Identify which cell holds the provided text, then report its (X, Y) central coordinate. 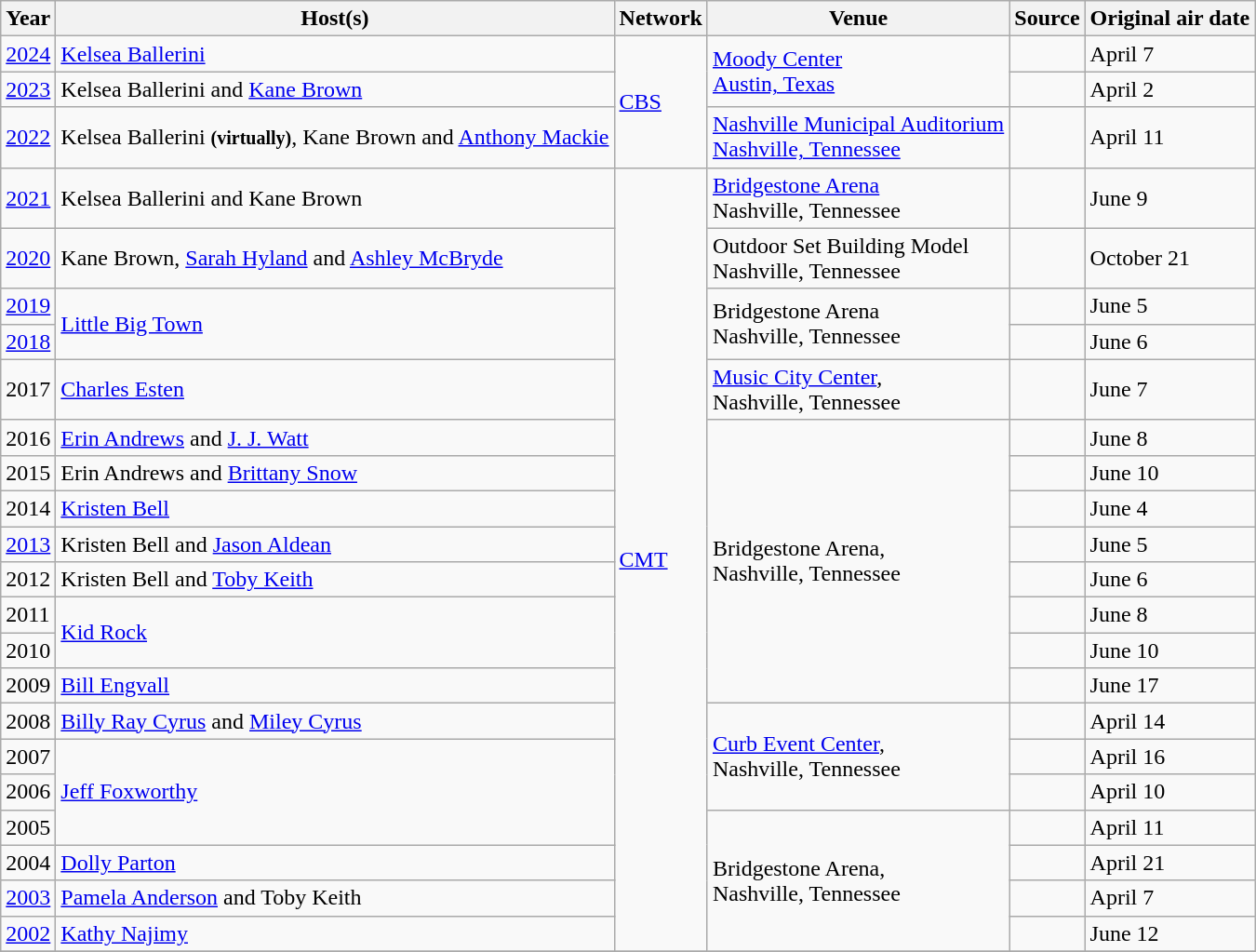
Kid Rock (335, 633)
2005 (28, 827)
June 4 (1170, 508)
Original air date (1170, 19)
June 7 (1170, 389)
2010 (28, 650)
Venue (858, 19)
Kelsea Ballerini (virtually), Kane Brown and Anthony Mackie (335, 138)
Pamela Anderson and Toby Keith (335, 898)
Network (661, 19)
2004 (28, 863)
2008 (28, 721)
April 14 (1170, 721)
Music City Center,Nashville, Tennessee (858, 389)
2024 (28, 54)
Curb Event Center,Nashville, Tennessee (858, 757)
October 21 (1170, 259)
2014 (28, 508)
Kristen Bell and Toby Keith (335, 580)
2017 (28, 389)
2018 (28, 342)
Erin Andrews and Brittany Snow (335, 473)
April 16 (1170, 757)
Kristen Bell and Jason Aldean (335, 544)
2020 (28, 259)
April 21 (1170, 863)
Source (1048, 19)
Billy Ray Cyrus and Miley Cyrus (335, 721)
CBS (661, 102)
Jeff Foxworthy (335, 792)
Erin Andrews and J. J. Watt (335, 437)
Bill Engvall (335, 686)
April 2 (1170, 89)
Kristen Bell (335, 508)
Outdoor Set Building ModelNashville, Tennessee (858, 259)
Kelsea Ballerini (335, 54)
Kathy Najimy (335, 933)
2012 (28, 580)
2009 (28, 686)
2011 (28, 615)
CMT (661, 559)
June 12 (1170, 933)
2003 (28, 898)
2023 (28, 89)
2007 (28, 757)
Kane Brown, Sarah Hyland and Ashley McBryde (335, 259)
2006 (28, 792)
2002 (28, 933)
Dolly Parton (335, 863)
2021 (28, 197)
April 10 (1170, 792)
Little Big Town (335, 324)
Year (28, 19)
Nashville Municipal AuditoriumNashville, Tennessee (858, 138)
2019 (28, 306)
Moody CenterAustin, Texas (858, 72)
2022 (28, 138)
2016 (28, 437)
Charles Esten (335, 389)
June 17 (1170, 686)
June 9 (1170, 197)
2015 (28, 473)
2013 (28, 544)
Host(s) (335, 19)
